Provide the (X, Y) coordinate of the cell's center where the given text is located.  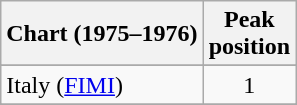
Peakposition (249, 34)
1 (249, 85)
Chart (1975–1976) (102, 34)
Italy (FIMI) (102, 85)
